Identify which cell holds the provided text, then report its [x, y] central coordinate. 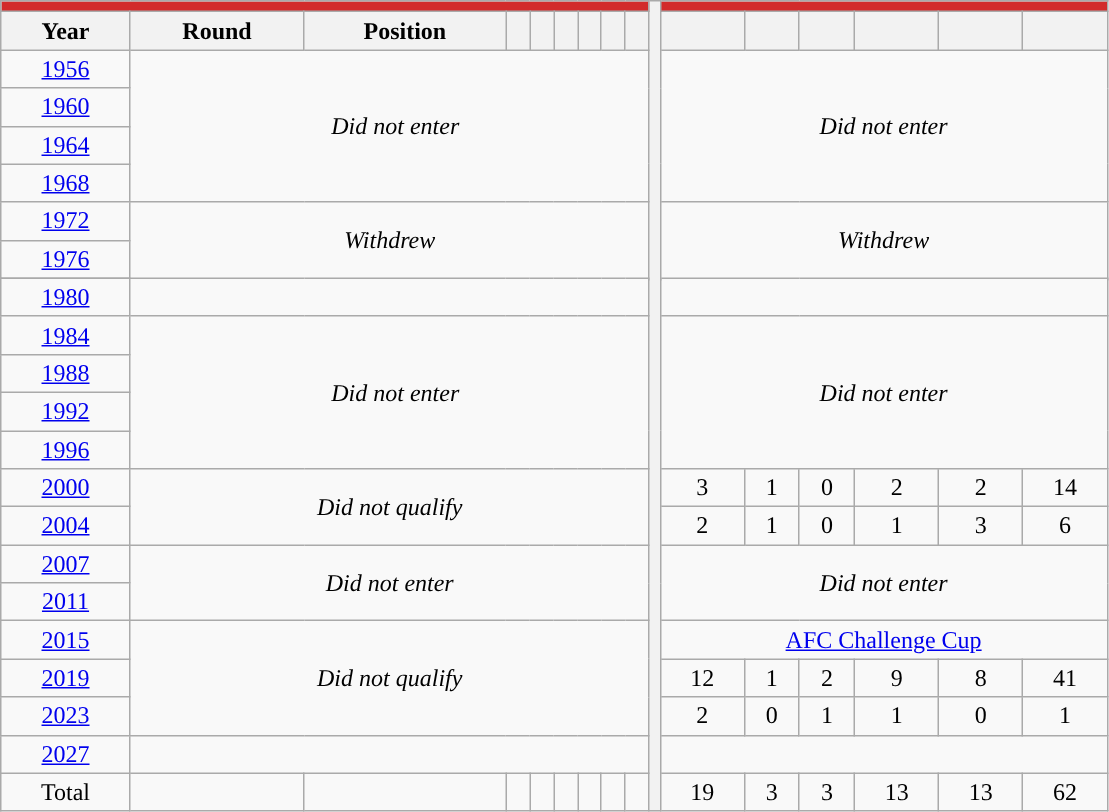
2023 [66, 716]
1992 [66, 411]
Position [405, 31]
1968 [66, 183]
1960 [66, 107]
1956 [66, 69]
Total [66, 792]
2007 [66, 564]
1980 [66, 297]
2027 [66, 754]
1988 [66, 373]
1976 [66, 259]
1996 [66, 449]
Year [66, 31]
1964 [66, 145]
6 [1065, 526]
2019 [66, 678]
19 [702, 792]
9 [897, 678]
14 [1065, 488]
1984 [66, 335]
2004 [66, 526]
2011 [66, 602]
41 [1065, 678]
8 [981, 678]
1972 [66, 221]
12 [702, 678]
AFC Challenge Cup [884, 640]
2000 [66, 488]
62 [1065, 792]
Round [217, 31]
2015 [66, 640]
